Detect which cell encompasses the target text, then output its [x, y] center coordinate. 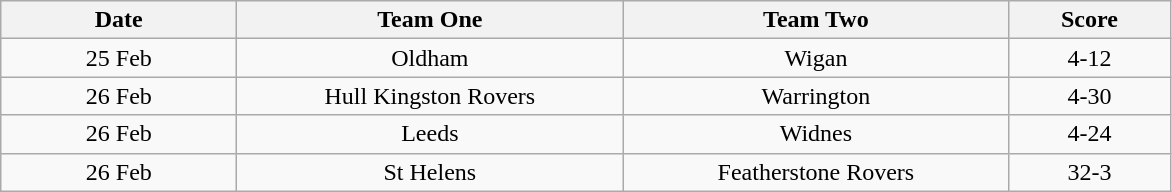
Team One [430, 20]
St Helens [430, 172]
4-30 [1090, 96]
Widnes [816, 134]
Date [119, 20]
Featherstone Rovers [816, 172]
25 Feb [119, 58]
4-12 [1090, 58]
32-3 [1090, 172]
Team Two [816, 20]
Warrington [816, 96]
Leeds [430, 134]
Oldham [430, 58]
4-24 [1090, 134]
Score [1090, 20]
Hull Kingston Rovers [430, 96]
Wigan [816, 58]
